Capture the cell that displays the provided text and extract its (x, y) central coordinate. 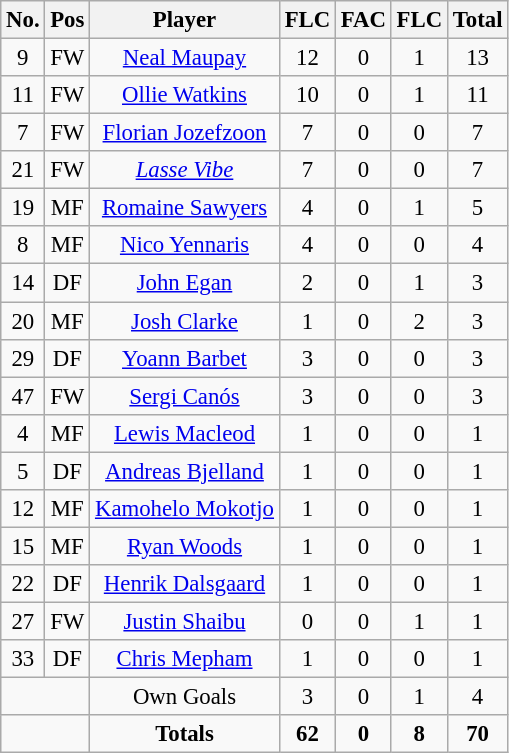
27 (23, 621)
Chris Mepham (185, 659)
Henrik Dalsgaard (185, 584)
62 (307, 734)
Neal Maupay (185, 58)
15 (23, 546)
Sergi Canós (185, 396)
FAC (363, 20)
29 (23, 358)
Totals (185, 734)
70 (477, 734)
Kamohelo Mokotjo (185, 509)
9 (23, 58)
Lasse Vibe (185, 170)
21 (23, 170)
47 (23, 396)
Josh Clarke (185, 321)
Ryan Woods (185, 546)
10 (307, 95)
Lewis Macleod (185, 433)
Ollie Watkins (185, 95)
33 (23, 659)
Florian Jozefzoon (185, 133)
20 (23, 321)
Own Goals (185, 697)
14 (23, 283)
Total (477, 20)
Yoann Barbet (185, 358)
John Egan (185, 283)
19 (23, 208)
Nico Yennaris (185, 245)
22 (23, 584)
13 (477, 58)
Andreas Bjelland (185, 471)
Pos (68, 20)
Justin Shaibu (185, 621)
Romaine Sawyers (185, 208)
Player (185, 20)
No. (23, 20)
